Determine the [X, Y] coordinate at the center of the cell enclosing the given text.  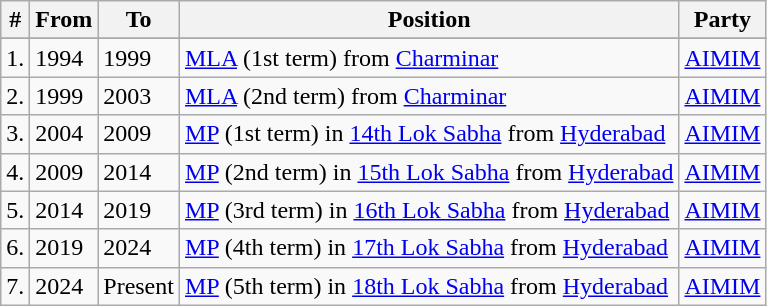
MLA (2nd term) from Charminar [428, 96]
7. [16, 286]
Present [139, 286]
Position [428, 20]
To [139, 20]
6. [16, 248]
MP (2nd term) in 15th Lok Sabha from Hyderabad [428, 172]
2003 [139, 96]
MP (4th term) in 17th Lok Sabha from Hyderabad [428, 248]
Party [722, 20]
2. [16, 96]
From [64, 20]
3. [16, 134]
MP (5th term) in 18th Lok Sabha from Hyderabad [428, 286]
1. [16, 58]
2004 [64, 134]
4. [16, 172]
5. [16, 210]
1994 [64, 58]
MP (3rd term) in 16th Lok Sabha from Hyderabad [428, 210]
MP (1st term) in 14th Lok Sabha from Hyderabad [428, 134]
MLA (1st term) from Charminar [428, 58]
# [16, 20]
